Extract the [X, Y] coordinate from the center of the cell holding the provided text.  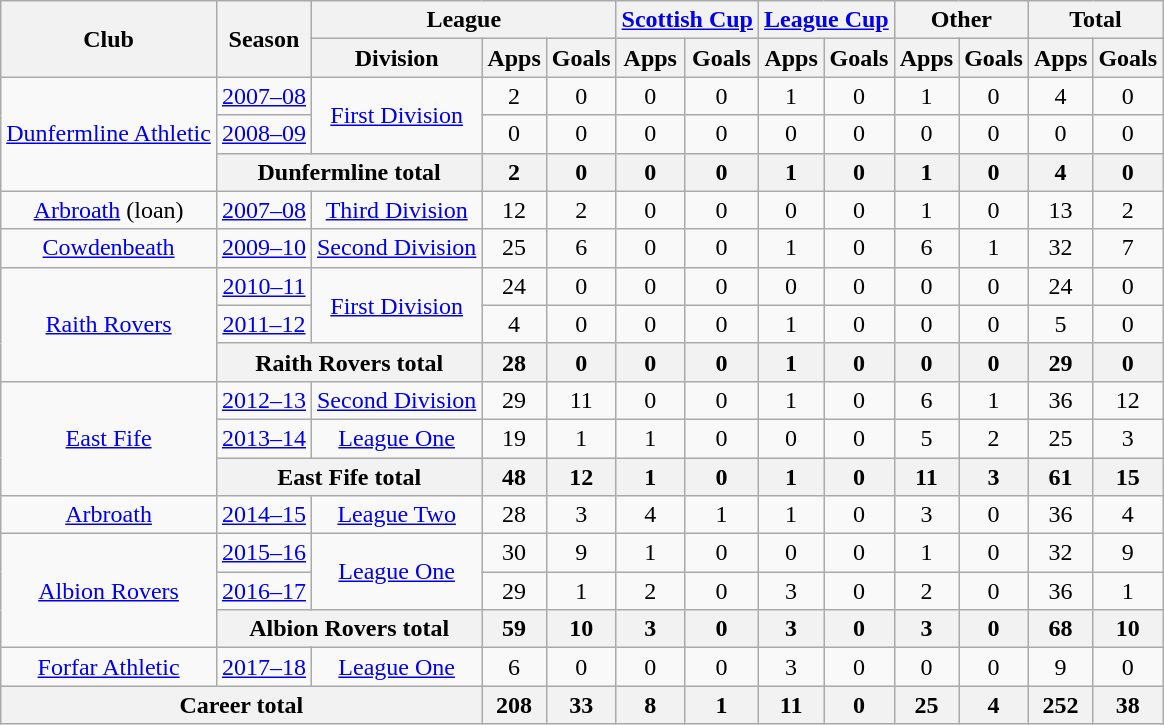
8 [650, 705]
League Cup [826, 20]
2010–11 [264, 286]
Dunfermline total [348, 172]
Dunfermline Athletic [109, 134]
East Fife [109, 438]
Other [961, 20]
19 [514, 438]
Third Division [396, 210]
252 [1060, 705]
33 [581, 705]
30 [514, 553]
Arbroath [109, 515]
2017–18 [264, 667]
Division [396, 58]
2014–15 [264, 515]
2009–10 [264, 248]
59 [514, 629]
Albion Rovers total [348, 629]
Albion Rovers [109, 591]
7 [1128, 248]
Arbroath (loan) [109, 210]
Raith Rovers [109, 324]
Raith Rovers total [348, 362]
13 [1060, 210]
15 [1128, 477]
2012–13 [264, 400]
2011–12 [264, 324]
2016–17 [264, 591]
Scottish Cup [687, 20]
68 [1060, 629]
East Fife total [348, 477]
Total [1095, 20]
2008–09 [264, 134]
2013–14 [264, 438]
Season [264, 39]
208 [514, 705]
Club [109, 39]
Career total [242, 705]
38 [1128, 705]
48 [514, 477]
League Two [396, 515]
Forfar Athletic [109, 667]
League [464, 20]
61 [1060, 477]
2015–16 [264, 553]
Cowdenbeath [109, 248]
